For the text-containing cell, return its midpoint in [X, Y] coordinate format. 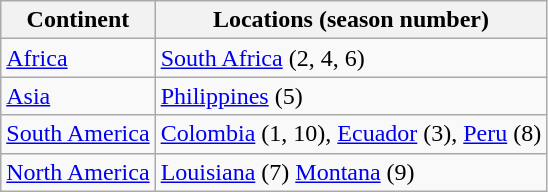
Philippines (5) [351, 96]
Colombia (1, 10), Ecuador (3), Peru (8) [351, 134]
South Africa (2, 4, 6) [351, 58]
North America [78, 172]
Locations (season number) [351, 20]
South America [78, 134]
Africa [78, 58]
Asia [78, 96]
Louisiana (7) Montana (9) [351, 172]
Continent [78, 20]
